Locate the cell with the specified text and output its [X, Y] center coordinate. 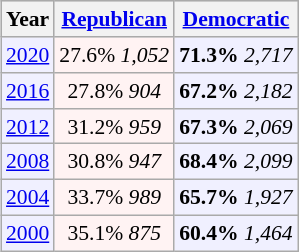
Republican [114, 19]
2000 [28, 233]
2020 [28, 55]
60.4% 1,464 [236, 233]
65.7% 1,927 [236, 197]
67.3% 2,069 [236, 126]
27.8% 904 [114, 91]
33.7% 989 [114, 197]
Year [28, 19]
71.3% 2,717 [236, 55]
35.1% 875 [114, 233]
2012 [28, 126]
2016 [28, 91]
67.2% 2,182 [236, 91]
Democratic [236, 19]
68.4% 2,099 [236, 162]
27.6% 1,052 [114, 55]
31.2% 959 [114, 126]
2004 [28, 197]
30.8% 947 [114, 162]
2008 [28, 162]
